For the text-containing cell, return its midpoint in (x, y) coordinate format. 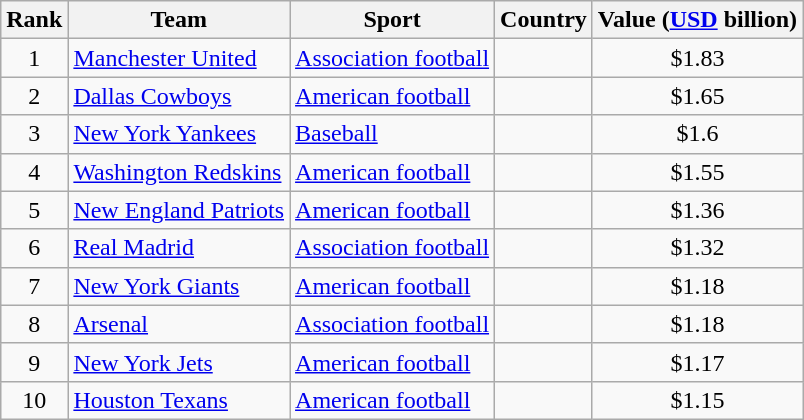
3 (34, 134)
4 (34, 172)
7 (34, 286)
Sport (392, 20)
New England Patriots (179, 210)
$1.55 (697, 172)
Houston Texans (179, 400)
Rank (34, 20)
$1.15 (697, 400)
New York Jets (179, 362)
Real Madrid (179, 248)
Arsenal (179, 324)
Dallas Cowboys (179, 96)
9 (34, 362)
Value (USD billion) (697, 20)
Team (179, 20)
Manchester United (179, 58)
$1.65 (697, 96)
Washington Redskins (179, 172)
2 (34, 96)
New York Giants (179, 286)
5 (34, 210)
6 (34, 248)
8 (34, 324)
Country (544, 20)
Baseball (392, 134)
10 (34, 400)
$1.36 (697, 210)
$1.17 (697, 362)
New York Yankees (179, 134)
$1.32 (697, 248)
$1.6 (697, 134)
$1.83 (697, 58)
1 (34, 58)
